Return the (x, y) coordinate for the center point of the cell that contains the specified text.  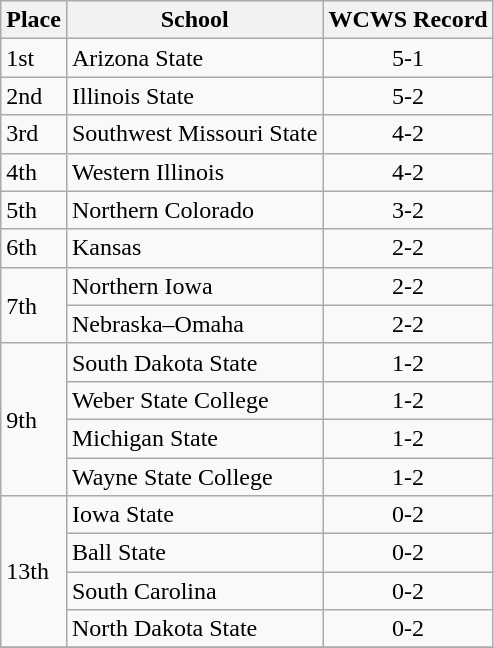
Northern Colorado (194, 210)
School (194, 20)
Arizona State (194, 58)
Wayne State College (194, 477)
6th (34, 248)
1st (34, 58)
Michigan State (194, 438)
4th (34, 172)
WCWS Record (408, 20)
Ball State (194, 553)
5-1 (408, 58)
Place (34, 20)
South Carolina (194, 591)
3-2 (408, 210)
Kansas (194, 248)
Weber State College (194, 400)
Western Illinois (194, 172)
9th (34, 419)
7th (34, 305)
North Dakota State (194, 629)
Iowa State (194, 515)
13th (34, 572)
Illinois State (194, 96)
Nebraska–Omaha (194, 324)
Southwest Missouri State (194, 134)
Northern Iowa (194, 286)
5th (34, 210)
2nd (34, 96)
5-2 (408, 96)
3rd (34, 134)
South Dakota State (194, 362)
